Return the [x, y] coordinate for the center point of the cell that contains the specified text.  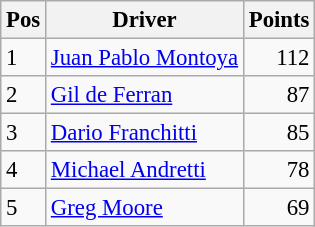
78 [278, 170]
1 [24, 58]
112 [278, 58]
Pos [24, 20]
Greg Moore [145, 208]
69 [278, 208]
2 [24, 95]
87 [278, 95]
Juan Pablo Montoya [145, 58]
Michael Andretti [145, 170]
Gil de Ferran [145, 95]
3 [24, 133]
85 [278, 133]
Driver [145, 20]
Points [278, 20]
4 [24, 170]
Dario Franchitti [145, 133]
5 [24, 208]
